Return the (X, Y) coordinate for the center point of the cell that contains the specified text.  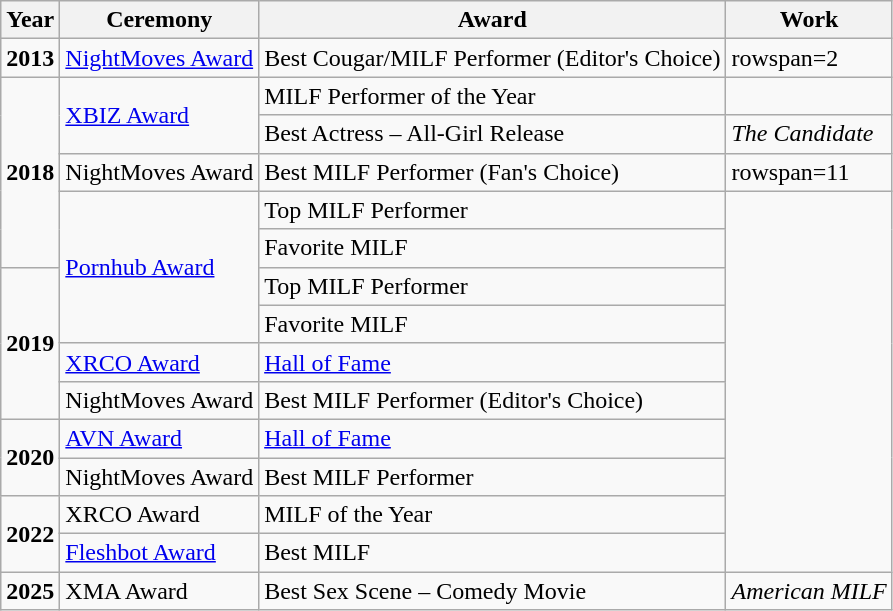
Best Sex Scene – Comedy Movie (492, 591)
MILF of the Year (492, 515)
The Candidate (809, 134)
Year (30, 20)
rowspan=2 (809, 58)
Best MILF Performer (492, 477)
Work (809, 20)
2013 (30, 58)
rowspan=11 (809, 172)
Best Actress – All-Girl Release (492, 134)
2020 (30, 457)
Fleshbot Award (160, 553)
2025 (30, 591)
XMA Award (160, 591)
Award (492, 20)
Ceremony (160, 20)
American MILF (809, 591)
Best Cougar/MILF Performer (Editor's Choice) (492, 58)
2019 (30, 343)
2022 (30, 534)
Best MILF (492, 553)
AVN Award (160, 438)
2018 (30, 172)
Best MILF Performer (Fan's Choice) (492, 172)
Best MILF Performer (Editor's Choice) (492, 400)
Pornhub Award (160, 267)
MILF Performer of the Year (492, 96)
XBIZ Award (160, 115)
